Output the [x, y] coordinate of the center of the cell containing the given text.  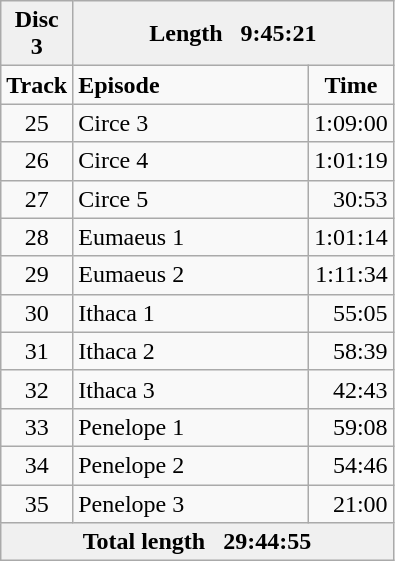
58:39 [351, 351]
1:11:34 [351, 275]
Circe 5 [191, 199]
Disc 3 [37, 34]
Ithaca 1 [191, 313]
32 [37, 389]
30:53 [351, 199]
1:01:19 [351, 161]
Circe 4 [191, 161]
Ithaca 2 [191, 351]
21:00 [351, 503]
Ithaca 3 [191, 389]
30 [37, 313]
1:09:00 [351, 123]
35 [37, 503]
59:08 [351, 427]
Eumaeus 1 [191, 237]
Time [351, 85]
Penelope 1 [191, 427]
Eumaeus 2 [191, 275]
55:05 [351, 313]
34 [37, 465]
27 [37, 199]
54:46 [351, 465]
28 [37, 237]
42:43 [351, 389]
Length 9:45:21 [233, 34]
1:01:14 [351, 237]
Track [37, 85]
29 [37, 275]
26 [37, 161]
Total length 29:44:55 [197, 542]
33 [37, 427]
Penelope 2 [191, 465]
Penelope 3 [191, 503]
Episode [191, 85]
31 [37, 351]
25 [37, 123]
Circe 3 [191, 123]
